Locate the cell with the specified text and output its [X, Y] center coordinate. 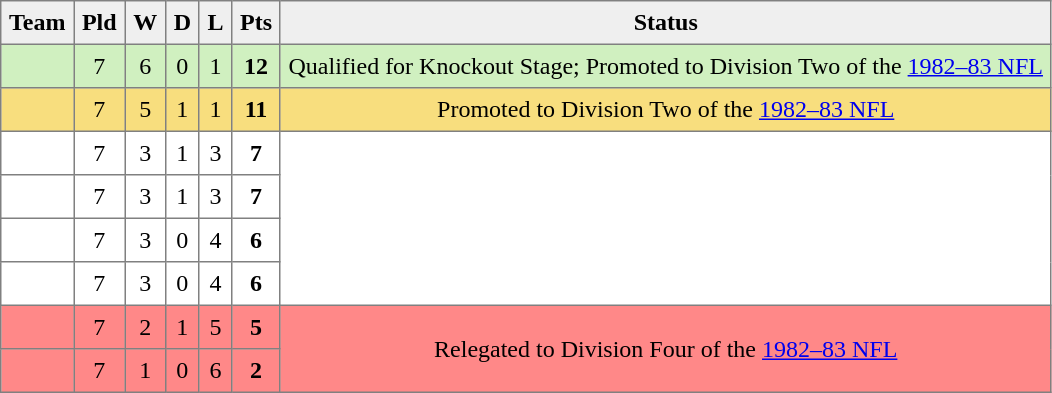
Qualified for Knockout Stage; Promoted to Division Two of the 1982–83 NFL [666, 66]
Relegated to Division Four of the 1982–83 NFL [666, 348]
Status [666, 23]
12 [256, 66]
D [182, 23]
Pld [100, 23]
Promoted to Division Two of the 1982–83 NFL [666, 110]
W [145, 23]
Pts [256, 23]
11 [256, 110]
L [216, 23]
Team [38, 23]
